From the cell containing the given text, extract its center point as (x, y) coordinate. 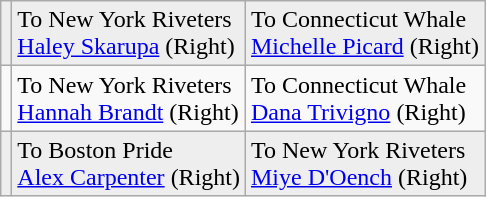
To Boston PrideAlex Carpenter (Right) (129, 164)
To Connecticut WhaleDana Trivigno (Right) (364, 98)
To New York RivetersHannah Brandt (Right) (129, 98)
To New York RivetersMiye D'Oench (Right) (364, 164)
To New York RivetersHaley Skarupa (Right) (129, 34)
To Connecticut WhaleMichelle Picard (Right) (364, 34)
